Capture the cell that displays the provided text and extract its (X, Y) central coordinate. 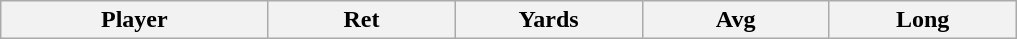
Player (134, 20)
Avg (736, 20)
Ret (362, 20)
Yards (548, 20)
Long (922, 20)
